Find where the given text appears and provide that cell's center as [x, y] coordinate. 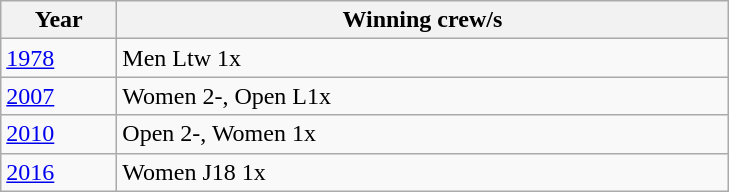
Winning crew/s [422, 20]
2016 [59, 172]
Open 2-, Women 1x [422, 134]
Men Ltw 1x [422, 58]
2010 [59, 134]
2007 [59, 96]
1978 [59, 58]
Year [59, 20]
Women J18 1x [422, 172]
Women 2-, Open L1x [422, 96]
